Scan for the cell matching the given text and deliver its (X, Y) coordinate at center. 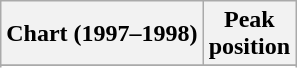
Chart (1997–1998) (102, 34)
Peakposition (249, 34)
